From the cell containing the given text, extract its center point as (x, y) coordinate. 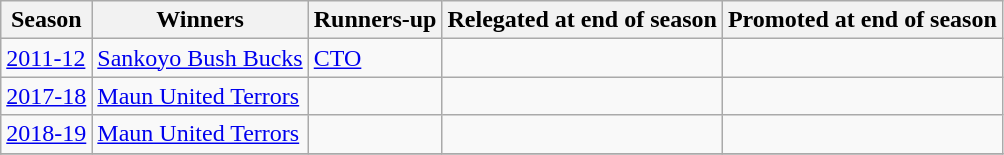
2011-12 (46, 58)
Promoted at end of season (862, 20)
Sankoyo Bush Bucks (200, 58)
2018-19 (46, 134)
Season (46, 20)
Runners-up (375, 20)
2017-18 (46, 96)
CTO (375, 58)
Winners (200, 20)
Relegated at end of season (582, 20)
